Identify which cell holds the provided text, then report its [X, Y] central coordinate. 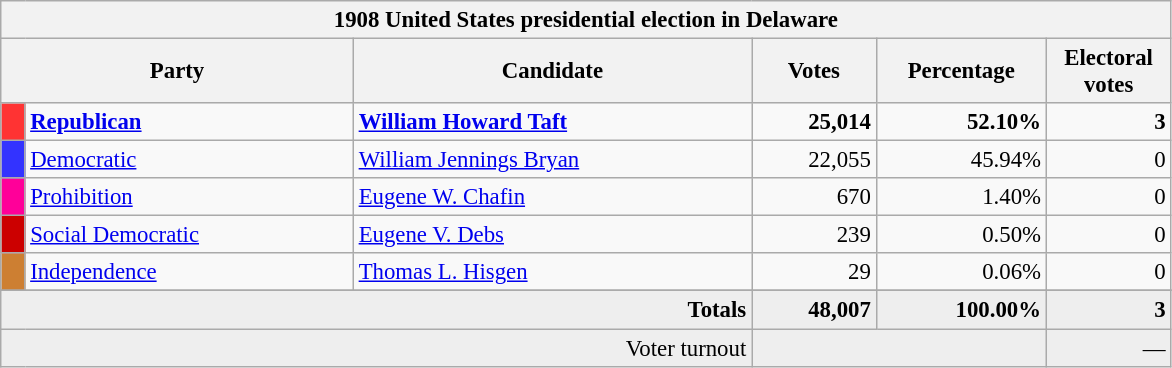
48,007 [814, 310]
29 [814, 273]
22,055 [814, 160]
Democratic [189, 160]
Independence [189, 273]
52.10% [961, 122]
Eugene V. Debs [552, 235]
Party [178, 72]
0.50% [961, 235]
Prohibition [189, 197]
Thomas L. Hisgen [552, 273]
Totals [376, 310]
William Howard Taft [552, 122]
Electoral votes [1108, 72]
Social Democratic [189, 235]
Republican [189, 122]
Voter turnout [376, 348]
1.40% [961, 197]
— [1108, 348]
Percentage [961, 72]
Votes [814, 72]
25,014 [814, 122]
Candidate [552, 72]
William Jennings Bryan [552, 160]
Eugene W. Chafin [552, 197]
1908 United States presidential election in Delaware [586, 20]
0.06% [961, 273]
239 [814, 235]
100.00% [961, 310]
45.94% [961, 160]
670 [814, 197]
